Determine the (x, y) coordinate at the center of the cell enclosing the given text.  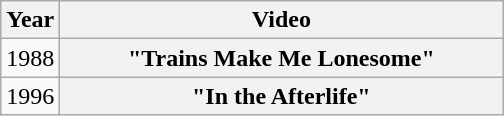
1988 (30, 58)
Year (30, 20)
Video (282, 20)
"In the Afterlife" (282, 96)
"Trains Make Me Lonesome" (282, 58)
1996 (30, 96)
